Return (X, Y) of the center of cell containing provided text 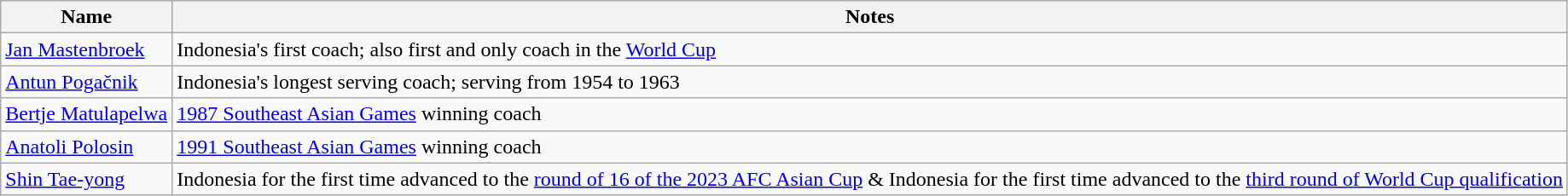
Notes (870, 17)
Name (87, 17)
Antun Pogačnik (87, 82)
Shin Tae-yong (87, 179)
1991 Southeast Asian Games winning coach (870, 147)
1987 Southeast Asian Games winning coach (870, 114)
Jan Mastenbroek (87, 49)
Indonesia's longest serving coach; serving from 1954 to 1963 (870, 82)
Anatoli Polosin (87, 147)
Bertje Matulapelwa (87, 114)
Indonesia's first coach; also first and only coach in the World Cup (870, 49)
